Determine the [x, y] coordinate at the center of the cell enclosing the given text.  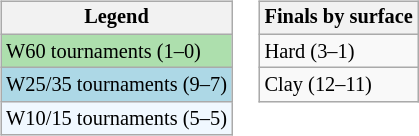
W60 tournaments (1–0) [116, 51]
W10/15 tournaments (5–5) [116, 119]
W25/35 tournaments (9–7) [116, 85]
Legend [116, 18]
Hard (3–1) [339, 51]
Clay (12–11) [339, 85]
Finals by surface [339, 18]
